For the text-containing cell, return its midpoint in (X, Y) coordinate format. 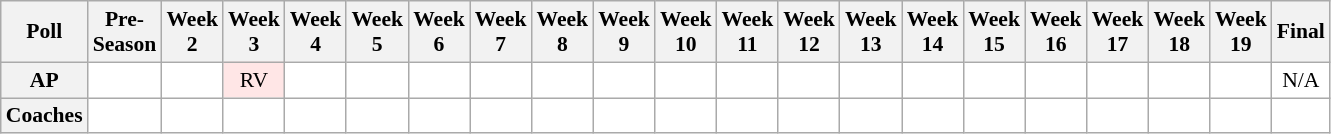
Pre-Season (125, 32)
Week11 (748, 32)
Week9 (624, 32)
Week10 (686, 32)
Week4 (316, 32)
N/A (1301, 80)
Final (1301, 32)
Week5 (377, 32)
RV (254, 80)
Week13 (871, 32)
Week3 (254, 32)
Week19 (1241, 32)
Week18 (1179, 32)
Week7 (501, 32)
Coaches (44, 116)
Poll (44, 32)
Week15 (994, 32)
Week2 (192, 32)
Week14 (933, 32)
Week8 (562, 32)
Week17 (1118, 32)
Week6 (439, 32)
Week12 (809, 32)
AP (44, 80)
Week16 (1056, 32)
